Identify which cell holds the provided text, then report its [X, Y] central coordinate. 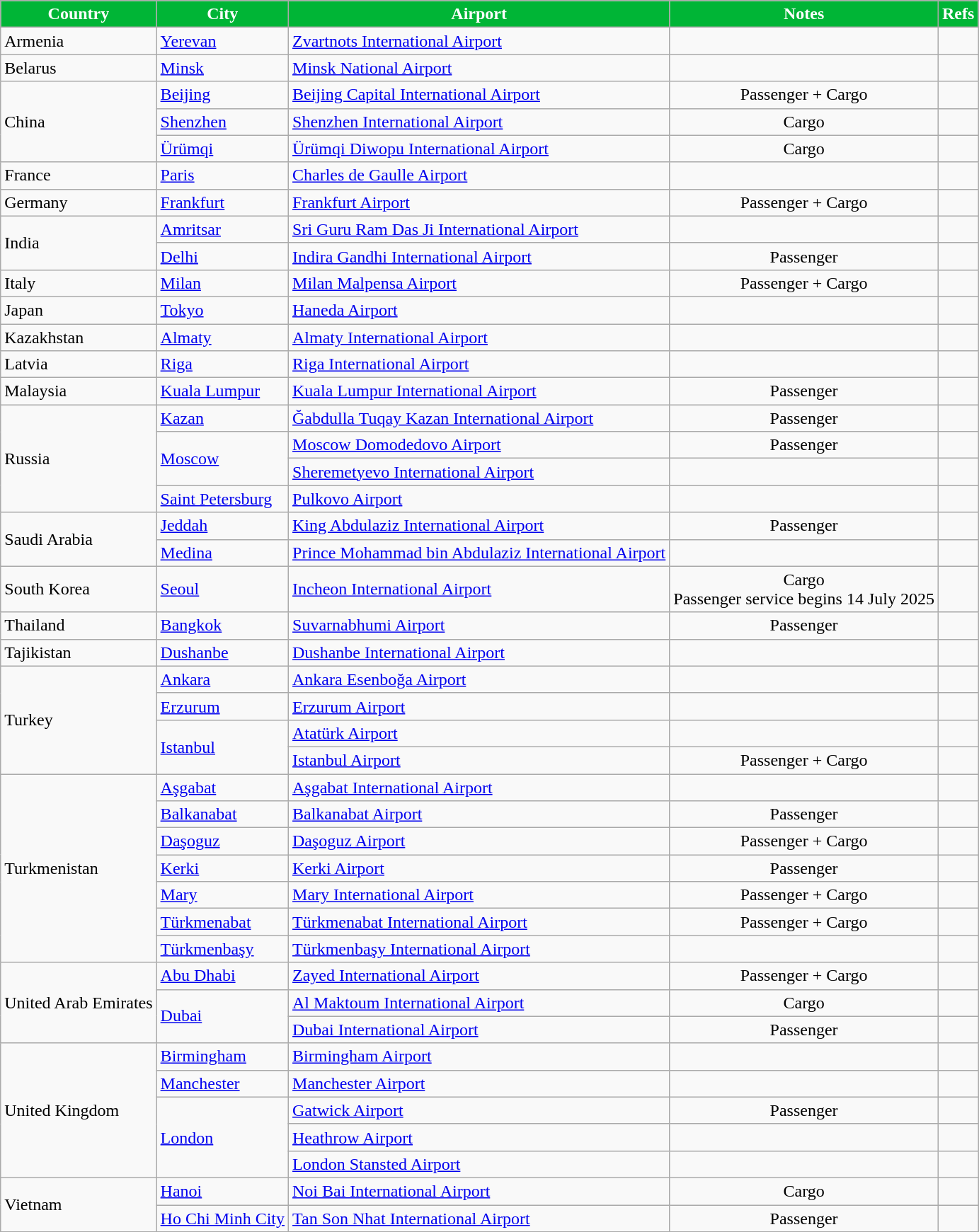
Birmingham Airport [479, 1057]
Ankara Esenboğa Airport [479, 679]
Dushanbe [222, 652]
Minsk [222, 68]
Daşoguz Airport [479, 841]
Tajikistan [79, 652]
Manchester Airport [479, 1083]
Minsk National Airport [479, 68]
Mary [222, 895]
Malaysia [79, 391]
Ğabdulla Tuqay Kazan International Airport [479, 418]
Delhi [222, 256]
Incheon International Airport [479, 589]
Indira Gandhi International Airport [479, 256]
Zayed International Airport [479, 976]
Manchester [222, 1083]
Italy [79, 283]
City [222, 14]
Ürümqi Diwopu International Airport [479, 149]
Dubai [222, 1016]
Shenzhen International Airport [479, 122]
Sri Guru Ram Das Ji International Airport [479, 229]
Türkmenabat International Airport [479, 922]
London [222, 1137]
China [79, 122]
Beijing [222, 95]
India [79, 243]
Yerevan [222, 41]
Turkmenistan [79, 868]
United Kingdom [79, 1110]
Türkmenbaşy [222, 949]
Tan Son Nhat International Airport [479, 1218]
Kazakhstan [79, 338]
Balkanabat [222, 814]
Istanbul Airport [479, 760]
Seoul [222, 589]
Zvartnots International Airport [479, 41]
CargoPassenger service begins 14 July 2025 [804, 589]
Airport [479, 14]
United Arab Emirates [79, 1003]
Vietnam [79, 1204]
Refs [958, 14]
Prince Mohammad bin Abdulaziz International Airport [479, 553]
Armenia [79, 41]
Beijing Capital International Airport [479, 95]
Pulkovo Airport [479, 499]
Ankara [222, 679]
Frankfurt Airport [479, 202]
London Stansted Airport [479, 1164]
Almaty International Airport [479, 338]
Kazan [222, 418]
Hanoi [222, 1191]
Ürümqi [222, 149]
Medina [222, 553]
Moscow Domodedovo Airport [479, 445]
Turkey [79, 720]
Frankfurt [222, 202]
Ho Chi Minh City [222, 1218]
Latvia [79, 364]
Saint Petersburg [222, 499]
Jeddah [222, 526]
France [79, 175]
Aşgabat [222, 788]
Milan [222, 283]
Riga [222, 364]
Paris [222, 175]
Russia [79, 459]
Al Maktoum International Airport [479, 1003]
Kuala Lumpur International Airport [479, 391]
Kerki Airport [479, 868]
Erzurum [222, 706]
Erzurum Airport [479, 706]
Japan [79, 310]
King Abdulaziz International Airport [479, 526]
Charles de Gaulle Airport [479, 175]
Dushanbe International Airport [479, 652]
Saudi Arabia [79, 539]
Amritsar [222, 229]
Türkmenbaşy International Airport [479, 949]
Thailand [79, 626]
Türkmenabat [222, 922]
Daşoguz [222, 841]
Gatwick Airport [479, 1110]
South Korea [79, 589]
Aşgabat International Airport [479, 788]
Tokyo [222, 310]
Milan Malpensa Airport [479, 283]
Istanbul [222, 747]
Riga International Airport [479, 364]
Heathrow Airport [479, 1137]
Suvarnabhumi Airport [479, 626]
Notes [804, 14]
Bangkok [222, 626]
Kuala Lumpur [222, 391]
Birmingham [222, 1057]
Dubai International Airport [479, 1030]
Country [79, 14]
Atatürk Airport [479, 733]
Sheremetyevo International Airport [479, 472]
Noi Bai International Airport [479, 1191]
Almaty [222, 338]
Mary International Airport [479, 895]
Haneda Airport [479, 310]
Shenzhen [222, 122]
Abu Dhabi [222, 976]
Germany [79, 202]
Kerki [222, 868]
Belarus [79, 68]
Balkanabat Airport [479, 814]
Moscow [222, 459]
